Identify which cell holds the provided text, then report its (X, Y) central coordinate. 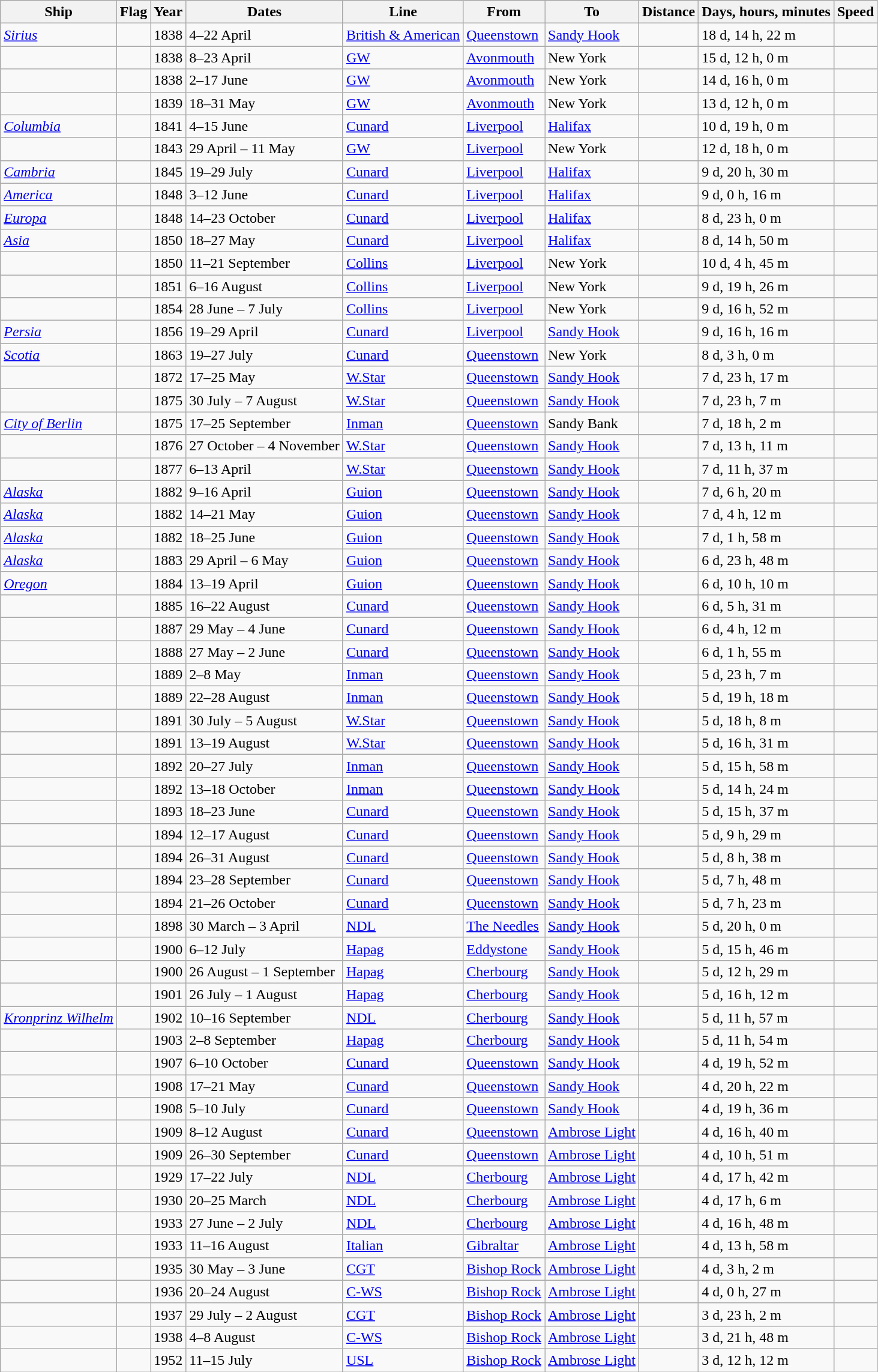
4 d, 3 h, 2 m (766, 1269)
18–27 May (265, 240)
1851 (168, 286)
8 d, 23 h, 0 m (766, 217)
19–29 July (265, 172)
14–23 October (265, 217)
1856 (168, 332)
6–16 August (265, 286)
Cambria (59, 172)
29 April – 6 May (265, 560)
9 d, 20 h, 30 m (766, 172)
Scotia (59, 355)
13–19 August (265, 743)
1845 (168, 172)
1893 (168, 812)
4 d, 17 h, 42 m (766, 1177)
1937 (168, 1314)
5 d, 14 h, 24 m (766, 789)
4 d, 17 h, 6 m (766, 1200)
29 May – 4 June (265, 629)
USL (403, 1360)
4–22 April (265, 35)
6 d, 23 h, 48 m (766, 560)
City of Berlin (59, 423)
17–25 September (265, 423)
27 June – 2 July (265, 1223)
Flag (133, 12)
Ship (59, 12)
30 July – 7 August (265, 400)
4 d, 16 h, 48 m (766, 1223)
5 d, 7 h, 23 m (766, 903)
Sirius (59, 35)
30 July – 5 August (265, 721)
Europa (59, 217)
1907 (168, 1063)
1863 (168, 355)
1901 (168, 994)
1888 (168, 651)
10 d, 19 h, 0 m (766, 126)
5 d, 8 h, 38 m (766, 857)
27 October – 4 November (265, 446)
21–26 October (265, 903)
5 d, 15 h, 58 m (766, 766)
From (504, 12)
9 d, 0 h, 16 m (766, 195)
1872 (168, 378)
1935 (168, 1269)
17–21 May (265, 1086)
26 August – 1 September (265, 972)
9–16 April (265, 492)
7 d, 11 h, 37 m (766, 469)
America (59, 195)
5 d, 15 h, 37 m (766, 812)
12–17 August (265, 835)
4 d, 16 h, 40 m (766, 1132)
5 d, 11 h, 57 m (766, 1018)
7 d, 23 h, 17 m (766, 378)
13–18 October (265, 789)
30 May – 3 June (265, 1269)
Oregon (59, 583)
Gibraltar (504, 1246)
1877 (168, 469)
5 d, 23 h, 7 m (766, 675)
1903 (168, 1041)
19–27 July (265, 355)
9 d, 16 h, 16 m (766, 332)
26 July – 1 August (265, 994)
3 d, 23 h, 2 m (766, 1314)
8 d, 3 h, 0 m (766, 355)
30 March – 3 April (265, 926)
5 d, 18 h, 8 m (766, 721)
5 d, 20 h, 0 m (766, 926)
7 d, 6 h, 20 m (766, 492)
11–21 September (265, 263)
9 d, 19 h, 26 m (766, 286)
5 d, 7 h, 48 m (766, 880)
27 May – 2 June (265, 651)
7 d, 18 h, 2 m (766, 423)
9 d, 16 h, 52 m (766, 309)
Sandy Bank (592, 423)
13–19 April (265, 583)
Speed (855, 12)
14 d, 16 h, 0 m (766, 80)
4 d, 0 h, 27 m (766, 1292)
To (592, 12)
5 d, 9 h, 29 m (766, 835)
1938 (168, 1337)
4 d, 19 h, 52 m (766, 1063)
6–13 April (265, 469)
17–25 May (265, 378)
1929 (168, 1177)
Persia (59, 332)
7 d, 1 h, 58 m (766, 537)
20–25 March (265, 1200)
29 April – 11 May (265, 149)
26–30 September (265, 1155)
18–23 June (265, 812)
5 d, 12 h, 29 m (766, 972)
18–25 June (265, 537)
7 d, 23 h, 7 m (766, 400)
20–24 August (265, 1292)
4–8 August (265, 1337)
14–21 May (265, 515)
6 d, 10 h, 10 m (766, 583)
10–16 September (265, 1018)
4 d, 20 h, 22 m (766, 1086)
12 d, 18 h, 0 m (766, 149)
6 d, 4 h, 12 m (766, 629)
8–23 April (265, 58)
23–28 September (265, 880)
1936 (168, 1292)
1883 (168, 560)
6 d, 5 h, 31 m (766, 606)
3 d, 12 h, 12 m (766, 1360)
1952 (168, 1360)
5 d, 15 h, 46 m (766, 949)
7 d, 4 h, 12 m (766, 515)
15 d, 12 h, 0 m (766, 58)
1898 (168, 926)
2–17 June (265, 80)
26–31 August (265, 857)
17–22 July (265, 1177)
1884 (168, 583)
11–16 August (265, 1246)
British & American (403, 35)
29 July – 2 August (265, 1314)
5 d, 11 h, 54 m (766, 1041)
5–10 July (265, 1109)
4 d, 19 h, 36 m (766, 1109)
22–28 August (265, 698)
Dates (265, 12)
5 d, 19 h, 18 m (766, 698)
1902 (168, 1018)
1930 (168, 1200)
1887 (168, 629)
28 June – 7 July (265, 309)
13 d, 12 h, 0 m (766, 103)
6 d, 1 h, 55 m (766, 651)
11–15 July (265, 1360)
16–22 August (265, 606)
5 d, 16 h, 31 m (766, 743)
5 d, 16 h, 12 m (766, 994)
1885 (168, 606)
Eddystone (504, 949)
4 d, 10 h, 51 m (766, 1155)
8 d, 14 h, 50 m (766, 240)
Line (403, 12)
1854 (168, 309)
6–12 July (265, 949)
Distance (669, 12)
8–12 August (265, 1132)
2–8 May (265, 675)
1841 (168, 126)
10 d, 4 h, 45 m (766, 263)
Kronprinz Wilhelm (59, 1018)
4 d, 13 h, 58 m (766, 1246)
3 d, 21 h, 48 m (766, 1337)
Days, hours, minutes (766, 12)
Columbia (59, 126)
19–29 April (265, 332)
20–27 July (265, 766)
18–31 May (265, 103)
1839 (168, 103)
1843 (168, 149)
2–8 September (265, 1041)
7 d, 13 h, 11 m (766, 446)
3–12 June (265, 195)
Year (168, 12)
6–10 October (265, 1063)
18 d, 14 h, 22 m (766, 35)
The Needles (504, 926)
4–15 June (265, 126)
Italian (403, 1246)
1876 (168, 446)
Asia (59, 240)
